For the text-containing cell, return its midpoint in (X, Y) coordinate format. 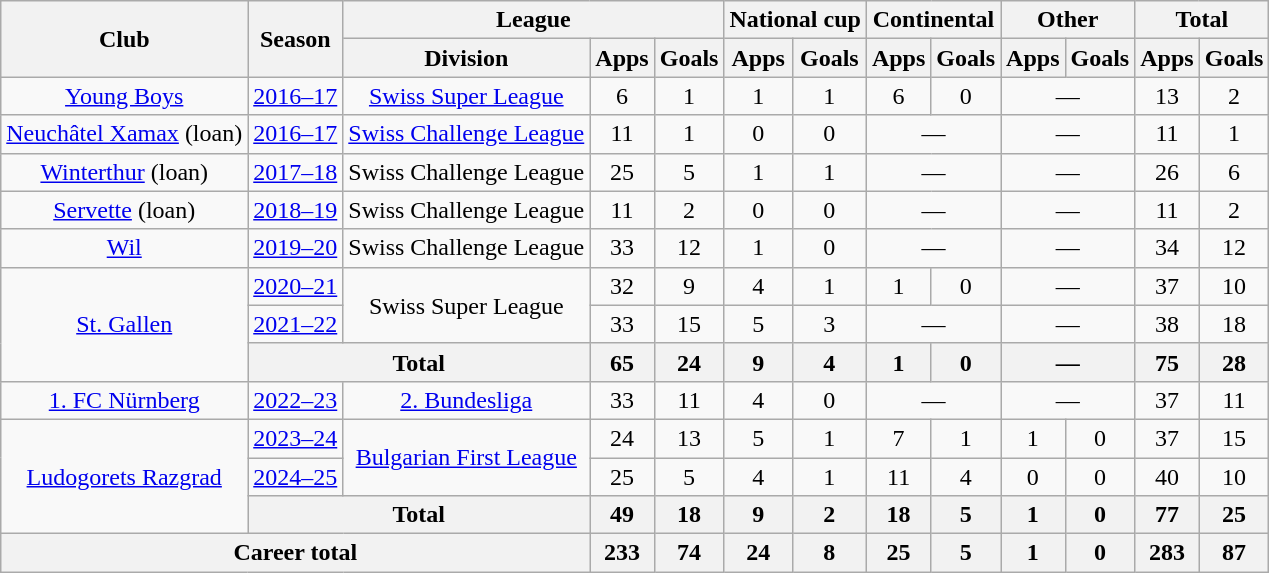
75 (1167, 362)
2018–19 (296, 210)
Season (296, 39)
74 (689, 553)
Division (466, 58)
Servette (loan) (124, 210)
Bulgarian First League (466, 457)
Ludogorets Razgrad (124, 476)
National cup (795, 20)
7 (898, 438)
65 (622, 362)
League (534, 20)
77 (1167, 515)
2020–21 (296, 286)
Continental (933, 20)
49 (622, 515)
Career total (296, 553)
Club (124, 39)
Winterthur (loan) (124, 172)
2022–23 (296, 400)
26 (1167, 172)
Other (1068, 20)
3 (829, 324)
283 (1167, 553)
Neuchâtel Xamax (loan) (124, 134)
2. Bundesliga (466, 400)
2024–25 (296, 477)
2019–20 (296, 248)
2023–24 (296, 438)
2021–22 (296, 324)
Wil (124, 248)
2017–18 (296, 172)
38 (1167, 324)
34 (1167, 248)
St. Gallen (124, 324)
87 (1234, 553)
40 (1167, 477)
32 (622, 286)
Young Boys (124, 96)
233 (622, 553)
8 (829, 553)
1. FC Nürnberg (124, 400)
28 (1234, 362)
